Scan for the cell matching the given text and deliver its (X, Y) coordinate at center. 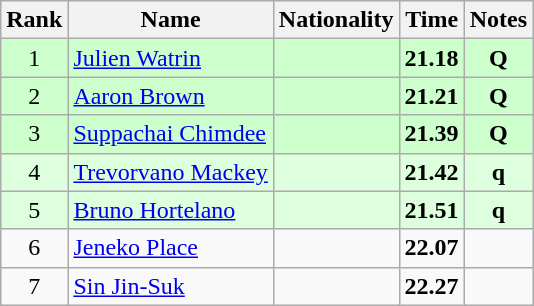
4 (34, 172)
Time (432, 20)
Bruno Hortelano (170, 210)
22.07 (432, 248)
Rank (34, 20)
21.39 (432, 134)
21.18 (432, 58)
Trevorvano Mackey (170, 172)
Suppachai Chimdee (170, 134)
6 (34, 248)
Jeneko Place (170, 248)
Julien Watrin (170, 58)
21.42 (432, 172)
21.21 (432, 96)
1 (34, 58)
Sin Jin-Suk (170, 286)
Notes (498, 20)
Nationality (336, 20)
21.51 (432, 210)
22.27 (432, 286)
5 (34, 210)
Name (170, 20)
7 (34, 286)
Aaron Brown (170, 96)
3 (34, 134)
2 (34, 96)
